Identify which cell holds the provided text, then report its (X, Y) central coordinate. 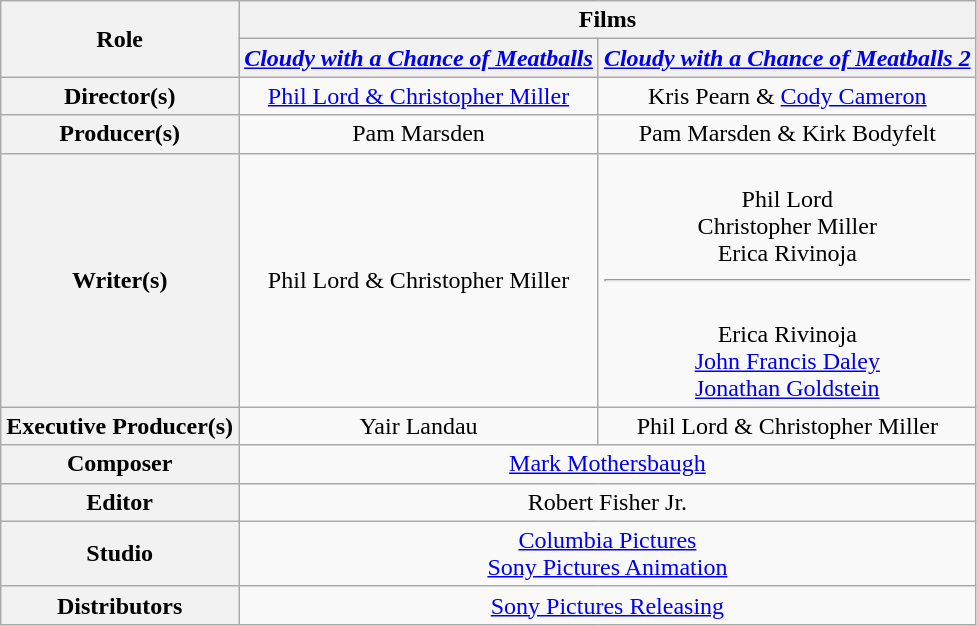
Pam Marsden & Kirk Bodyfelt (787, 134)
Composer (120, 464)
Yair Landau (419, 426)
Sony Pictures Releasing (608, 605)
Executive Producer(s) (120, 426)
Films (608, 20)
Phil LordChristopher MillerErica RivinojaErica RivinojaJohn Francis DaleyJonathan Goldstein (787, 280)
Mark Mothersbaugh (608, 464)
Distributors (120, 605)
Columbia PicturesSony Pictures Animation (608, 554)
Writer(s) (120, 280)
Studio (120, 554)
Robert Fisher Jr. (608, 502)
Producer(s) (120, 134)
Pam Marsden (419, 134)
Director(s) (120, 96)
Cloudy with a Chance of Meatballs (419, 58)
Role (120, 39)
Cloudy with a Chance of Meatballs 2 (787, 58)
Kris Pearn & Cody Cameron (787, 96)
Editor (120, 502)
